Output the [x, y] coordinate of the center of the cell containing the given text.  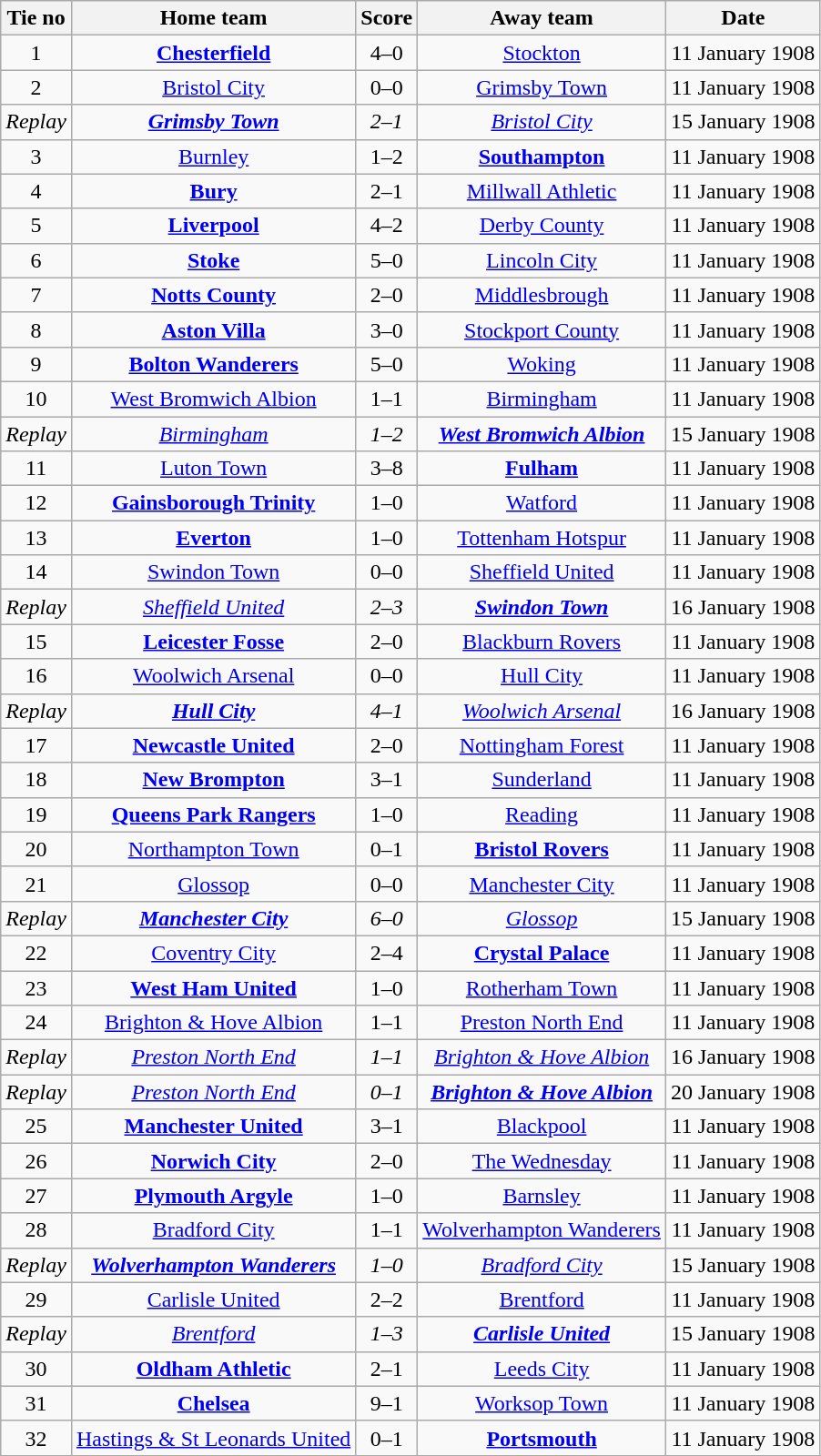
6–0 [387, 918]
23 [36, 987]
4 [36, 191]
18 [36, 780]
27 [36, 1196]
West Ham United [213, 987]
Crystal Palace [542, 953]
2 [36, 87]
Barnsley [542, 1196]
Liverpool [213, 226]
4–0 [387, 53]
17 [36, 745]
Portsmouth [542, 1438]
Notts County [213, 295]
Leeds City [542, 1369]
29 [36, 1299]
20 January 1908 [743, 1092]
New Brompton [213, 780]
15 [36, 642]
Middlesbrough [542, 295]
Luton Town [213, 469]
9 [36, 364]
Bristol Rovers [542, 849]
31 [36, 1403]
Millwall Athletic [542, 191]
16 [36, 676]
2–3 [387, 607]
3–0 [387, 329]
Southampton [542, 157]
25 [36, 1127]
Away team [542, 18]
Blackpool [542, 1127]
24 [36, 1023]
Woking [542, 364]
32 [36, 1438]
Plymouth Argyle [213, 1196]
Gainsborough Trinity [213, 503]
Sunderland [542, 780]
3–8 [387, 469]
Worksop Town [542, 1403]
Stockton [542, 53]
Home team [213, 18]
13 [36, 538]
Stoke [213, 260]
9–1 [387, 1403]
3 [36, 157]
Everton [213, 538]
4–1 [387, 711]
20 [36, 849]
1 [36, 53]
Chelsea [213, 1403]
Date [743, 18]
30 [36, 1369]
Leicester Fosse [213, 642]
5 [36, 226]
Norwich City [213, 1161]
21 [36, 884]
8 [36, 329]
Tie no [36, 18]
Tottenham Hotspur [542, 538]
Lincoln City [542, 260]
Northampton Town [213, 849]
Derby County [542, 226]
Bury [213, 191]
Rotherham Town [542, 987]
Oldham Athletic [213, 1369]
Fulham [542, 469]
26 [36, 1161]
Chesterfield [213, 53]
1–3 [387, 1334]
2–2 [387, 1299]
Nottingham Forest [542, 745]
19 [36, 814]
Watford [542, 503]
Manchester United [213, 1127]
Queens Park Rangers [213, 814]
Burnley [213, 157]
28 [36, 1230]
Bolton Wanderers [213, 364]
Stockport County [542, 329]
4–2 [387, 226]
The Wednesday [542, 1161]
12 [36, 503]
Reading [542, 814]
Coventry City [213, 953]
7 [36, 295]
Score [387, 18]
22 [36, 953]
Blackburn Rovers [542, 642]
10 [36, 399]
11 [36, 469]
6 [36, 260]
2–4 [387, 953]
Newcastle United [213, 745]
Hastings & St Leonards United [213, 1438]
14 [36, 572]
Aston Villa [213, 329]
